Pinpoint the cell where the given text exists, returning its (x, y) midpoint coordinate. 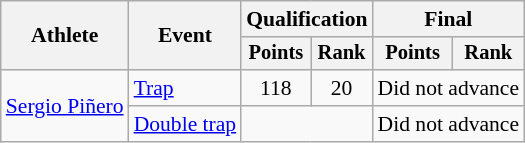
20 (342, 88)
Qualification (306, 19)
Double trap (186, 124)
Sergio Piñero (65, 106)
Final (449, 19)
Athlete (65, 36)
118 (276, 88)
Event (186, 36)
Trap (186, 88)
